Determine the [x, y] coordinate at the center of the cell enclosing the given text.  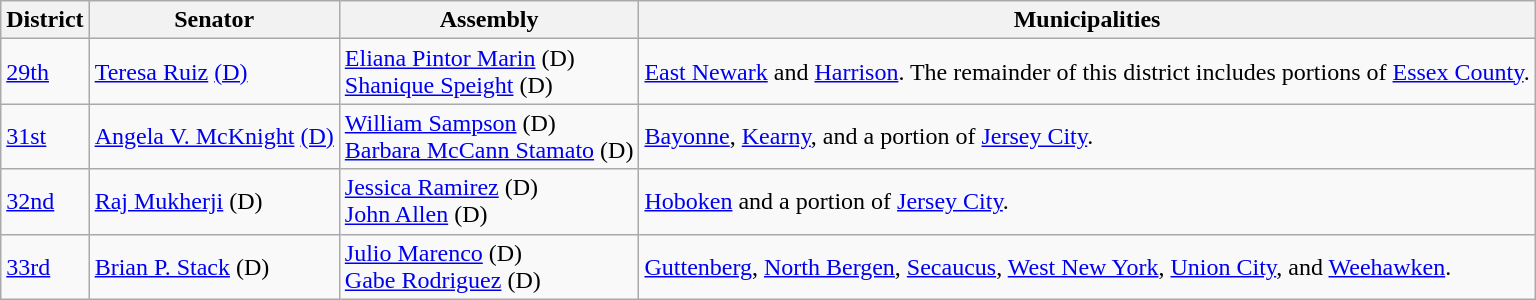
Julio Marenco (D)Gabe Rodriguez (D) [489, 266]
East Newark and Harrison. The remainder of this district includes portions of Essex County. [1087, 72]
32nd [45, 202]
31st [45, 136]
Assembly [489, 20]
Jessica Ramirez (D)John Allen (D) [489, 202]
29th [45, 72]
Teresa Ruiz (D) [214, 72]
Angela V. McKnight (D) [214, 136]
Brian P. Stack (D) [214, 266]
Hoboken and a portion of Jersey City. [1087, 202]
33rd [45, 266]
Municipalities [1087, 20]
William Sampson (D)Barbara McCann Stamato (D) [489, 136]
Senator [214, 20]
Guttenberg, North Bergen, Secaucus, West New York, Union City, and Weehawken. [1087, 266]
Raj Mukherji (D) [214, 202]
Bayonne, Kearny, and a portion of Jersey City. [1087, 136]
Eliana Pintor Marin (D)Shanique Speight (D) [489, 72]
District [45, 20]
